Capture the cell that displays the provided text and extract its (x, y) central coordinate. 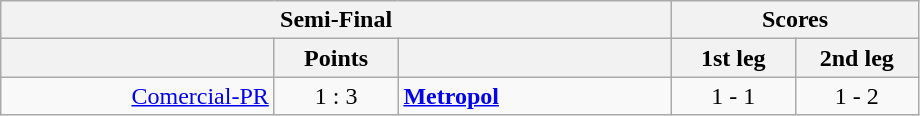
1 : 3 (336, 96)
1 - 2 (857, 96)
Points (336, 58)
2nd leg (857, 58)
Metropol (535, 96)
1 - 1 (733, 96)
Semi-Final (336, 20)
1st leg (733, 58)
Scores (794, 20)
Comercial-PR (138, 96)
